Capture the cell that displays the provided text and extract its (X, Y) central coordinate. 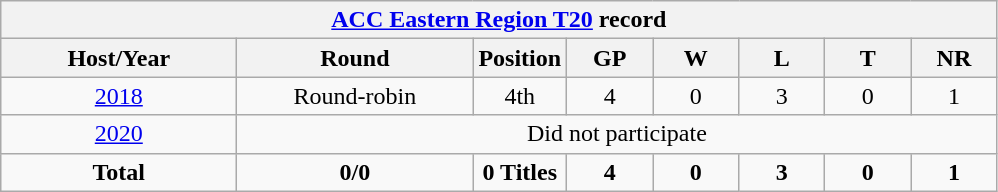
4th (520, 96)
Did not participate (617, 134)
Position (520, 58)
W (696, 58)
Round-robin (355, 96)
0 Titles (520, 172)
0/0 (355, 172)
GP (610, 58)
ACC Eastern Region T20 record (499, 20)
NR (954, 58)
Round (355, 58)
Host/Year (119, 58)
2018 (119, 96)
2020 (119, 134)
Total (119, 172)
T (868, 58)
L (782, 58)
